Provide the (x, y) coordinate of the cell's center where the given text is located.  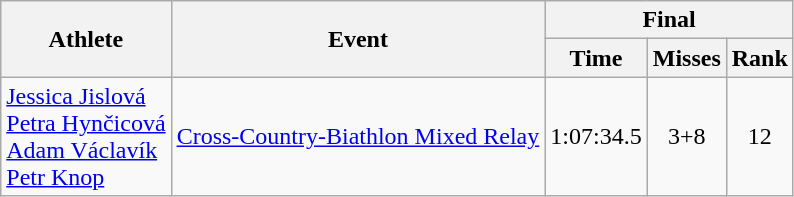
Cross-Country-Biathlon Mixed Relay (358, 136)
Misses (686, 58)
Rank (760, 58)
Jessica JislováPetra HynčicováAdam VáclavíkPetr Knop (86, 136)
Event (358, 39)
Time (596, 58)
Final (670, 20)
1:07:34.5 (596, 136)
Athlete (86, 39)
3+8 (686, 136)
12 (760, 136)
